Capture the cell that displays the provided text and extract its (x, y) central coordinate. 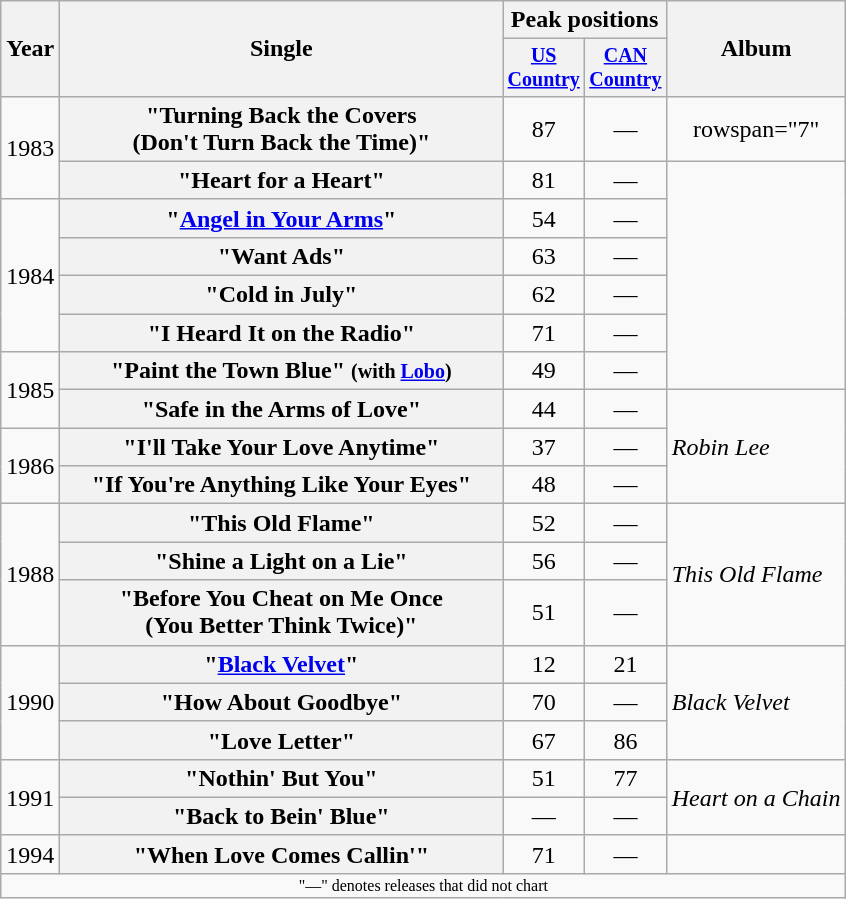
"Before You Cheat on Me Once(You Better Think Twice)" (282, 612)
rowspan="7" (756, 128)
Black Velvet (756, 702)
"I'll Take Your Love Anytime" (282, 447)
"Paint the Town Blue" (with Lobo) (282, 371)
"Angel in Your Arms" (282, 218)
"Love Letter" (282, 740)
1988 (30, 574)
"Want Ads" (282, 256)
1984 (30, 275)
"This Old Flame" (282, 523)
67 (544, 740)
This Old Flame (756, 574)
"—" denotes releases that did not chart (424, 885)
12 (544, 664)
1990 (30, 702)
"Nothin' But You" (282, 778)
Year (30, 49)
Single (282, 49)
44 (544, 409)
CAN Country (626, 68)
Heart on a Chain (756, 797)
1991 (30, 797)
Robin Lee (756, 447)
37 (544, 447)
62 (544, 295)
Album (756, 49)
"Turning Back the Covers(Don't Turn Back the Time)" (282, 128)
52 (544, 523)
"Cold in July" (282, 295)
1986 (30, 466)
"When Love Comes Callin'" (282, 854)
US Country (544, 68)
87 (544, 128)
54 (544, 218)
70 (544, 702)
49 (544, 371)
86 (626, 740)
"Safe in the Arms of Love" (282, 409)
48 (544, 485)
"Shine a Light on a Lie" (282, 561)
63 (544, 256)
"I Heard It on the Radio" (282, 333)
Peak positions (584, 20)
81 (544, 180)
"Back to Bein' Blue" (282, 816)
56 (544, 561)
1985 (30, 390)
"Heart for a Heart" (282, 180)
"If You're Anything Like Your Eyes" (282, 485)
"Black Velvet" (282, 664)
1983 (30, 148)
21 (626, 664)
1994 (30, 854)
"How About Goodbye" (282, 702)
77 (626, 778)
